Identify which cell holds the provided text, then report its (X, Y) central coordinate. 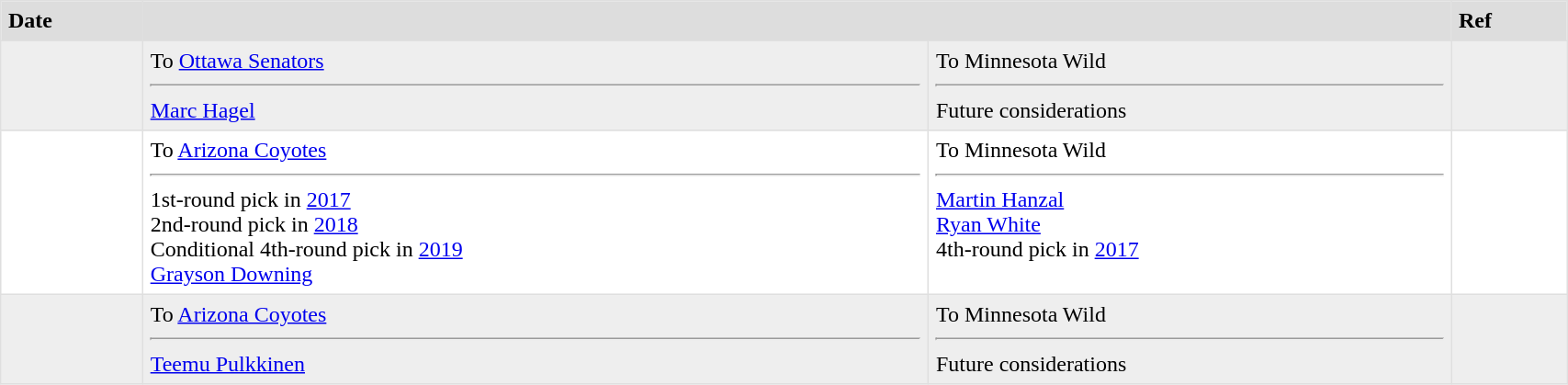
To Minnesota WildMartin HanzalRyan White4th-round pick in 2017 (1190, 212)
To Minnesota Wild Future considerations (1190, 339)
To Arizona Coyotes 1st-round pick in 20172nd-round pick in 2018Conditional 4th-round pick in 2019Grayson Downing (535, 212)
To Minnesota WildFuture considerations (1190, 85)
Date (72, 21)
To Arizona Coyotes Teemu Pulkkinen (535, 339)
Ref (1509, 21)
To Ottawa Senators Marc Hagel (535, 85)
